Extract the [X, Y] coordinate from the center of the cell holding the provided text.  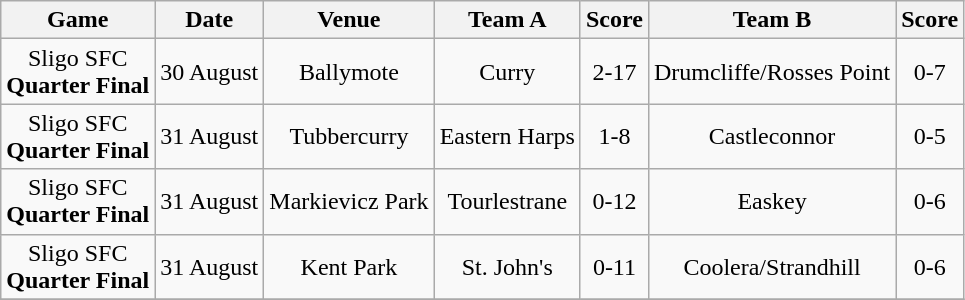
Team A [507, 20]
Tourlestrane [507, 202]
Eastern Harps [507, 136]
Easkey [772, 202]
0-7 [930, 72]
30 August [210, 72]
2-17 [614, 72]
1-8 [614, 136]
Game [78, 20]
0-11 [614, 266]
Coolera/Strandhill [772, 266]
Tubbercurry [349, 136]
Curry [507, 72]
Markievicz Park [349, 202]
Team B [772, 20]
Castleconnor [772, 136]
Drumcliffe/Rosses Point [772, 72]
Ballymote [349, 72]
Date [210, 20]
0-5 [930, 136]
0-12 [614, 202]
Kent Park [349, 266]
Venue [349, 20]
St. John's [507, 266]
